Output the (x, y) coordinate of the center of the cell containing the given text.  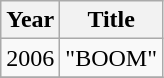
"BOOM" (112, 58)
2006 (30, 58)
Title (112, 20)
Year (30, 20)
